Determine the [x, y] coordinate at the center of the cell enclosing the given text.  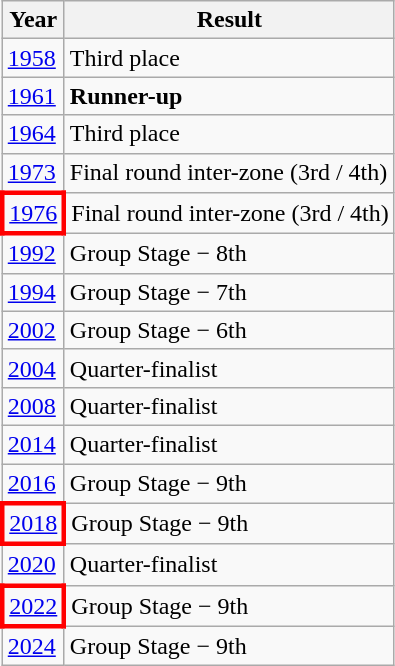
1973 [33, 173]
2014 [33, 444]
1958 [33, 58]
Result [229, 20]
Runner-up [229, 96]
Group Stage − 8th [229, 254]
1976 [33, 214]
2018 [33, 524]
2024 [33, 646]
1992 [33, 254]
1961 [33, 96]
2020 [33, 564]
2008 [33, 406]
2004 [33, 368]
2016 [33, 484]
2022 [33, 606]
Group Stage − 7th [229, 292]
1994 [33, 292]
1964 [33, 134]
Year [33, 20]
2002 [33, 330]
Group Stage − 6th [229, 330]
